Capture the cell that displays the provided text and extract its (x, y) central coordinate. 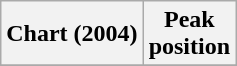
Peakposition (189, 34)
Chart (2004) (72, 34)
